Return (x, y) of the center of cell containing provided text 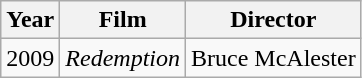
Bruce McAlester (274, 58)
Redemption (123, 58)
2009 (30, 58)
Film (123, 20)
Year (30, 20)
Director (274, 20)
